Find where the given text appears and provide that cell's center as [x, y] coordinate. 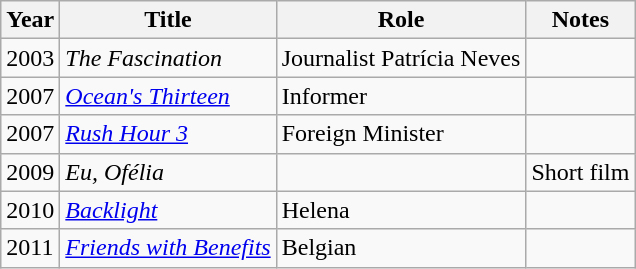
Belgian [401, 248]
The Fascination [168, 58]
Informer [401, 96]
2009 [30, 172]
Title [168, 20]
Backlight [168, 210]
Helena [401, 210]
Ocean's Thirteen [168, 96]
Short film [580, 172]
2011 [30, 248]
Foreign Minister [401, 134]
2010 [30, 210]
Notes [580, 20]
Journalist Patrícia Neves [401, 58]
Role [401, 20]
Year [30, 20]
Eu, Ofélia [168, 172]
Friends with Benefits [168, 248]
2003 [30, 58]
Rush Hour 3 [168, 134]
